Locate the cell with the specified text and output its [X, Y] center coordinate. 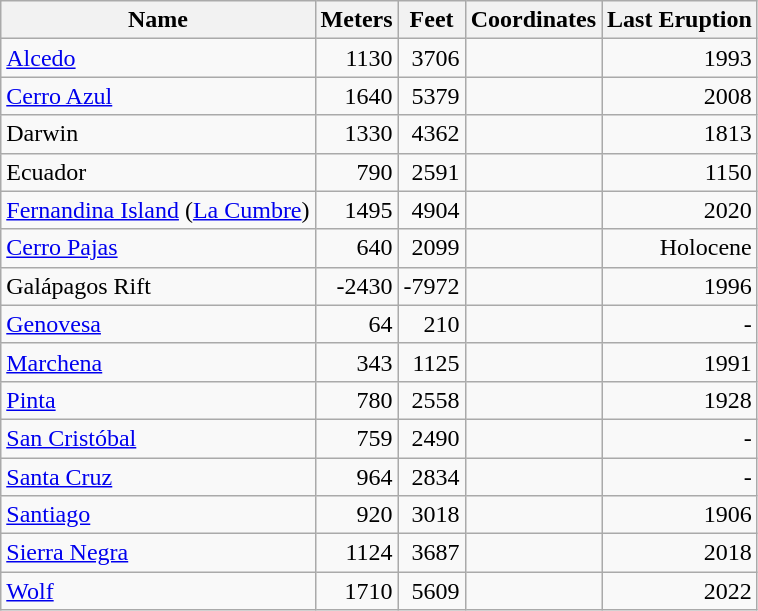
2022 [680, 591]
Santa Cruz [158, 477]
Pinta [158, 400]
1928 [680, 400]
1125 [432, 362]
Marchena [158, 362]
-2430 [356, 286]
2490 [432, 438]
920 [356, 515]
1124 [356, 553]
210 [432, 324]
Fernandina Island (La Cumbre) [158, 210]
1330 [356, 134]
Feet [432, 20]
Name [158, 20]
2020 [680, 210]
Alcedo [158, 58]
4362 [432, 134]
1906 [680, 515]
1996 [680, 286]
Cerro Pajas [158, 248]
Cerro Azul [158, 96]
1495 [356, 210]
343 [356, 362]
780 [356, 400]
1150 [680, 172]
964 [356, 477]
5609 [432, 591]
640 [356, 248]
1640 [356, 96]
Wolf [158, 591]
3018 [432, 515]
3687 [432, 553]
1993 [680, 58]
3706 [432, 58]
4904 [432, 210]
Holocene [680, 248]
2018 [680, 553]
2558 [432, 400]
1813 [680, 134]
2099 [432, 248]
1130 [356, 58]
San Cristóbal [158, 438]
-7972 [432, 286]
5379 [432, 96]
Coordinates [533, 20]
Sierra Negra [158, 553]
Santiago [158, 515]
759 [356, 438]
2591 [432, 172]
Darwin [158, 134]
2008 [680, 96]
Galápagos Rift [158, 286]
1991 [680, 362]
Genovesa [158, 324]
790 [356, 172]
1710 [356, 591]
Meters [356, 20]
Last Eruption [680, 20]
Ecuador [158, 172]
2834 [432, 477]
64 [356, 324]
